Locate the cell with the specified text and output its [x, y] center coordinate. 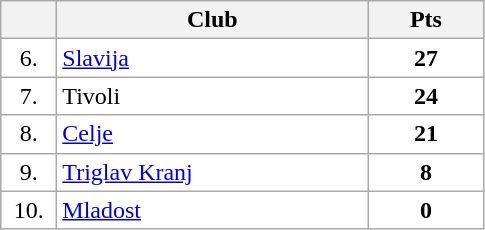
9. [29, 172]
27 [426, 58]
Slavija [212, 58]
0 [426, 210]
10. [29, 210]
8. [29, 134]
Pts [426, 20]
8 [426, 172]
7. [29, 96]
Club [212, 20]
24 [426, 96]
Triglav Kranj [212, 172]
21 [426, 134]
Mladost [212, 210]
6. [29, 58]
Tivoli [212, 96]
Celje [212, 134]
